Pinpoint the cell where the given text exists, returning its [X, Y] midpoint coordinate. 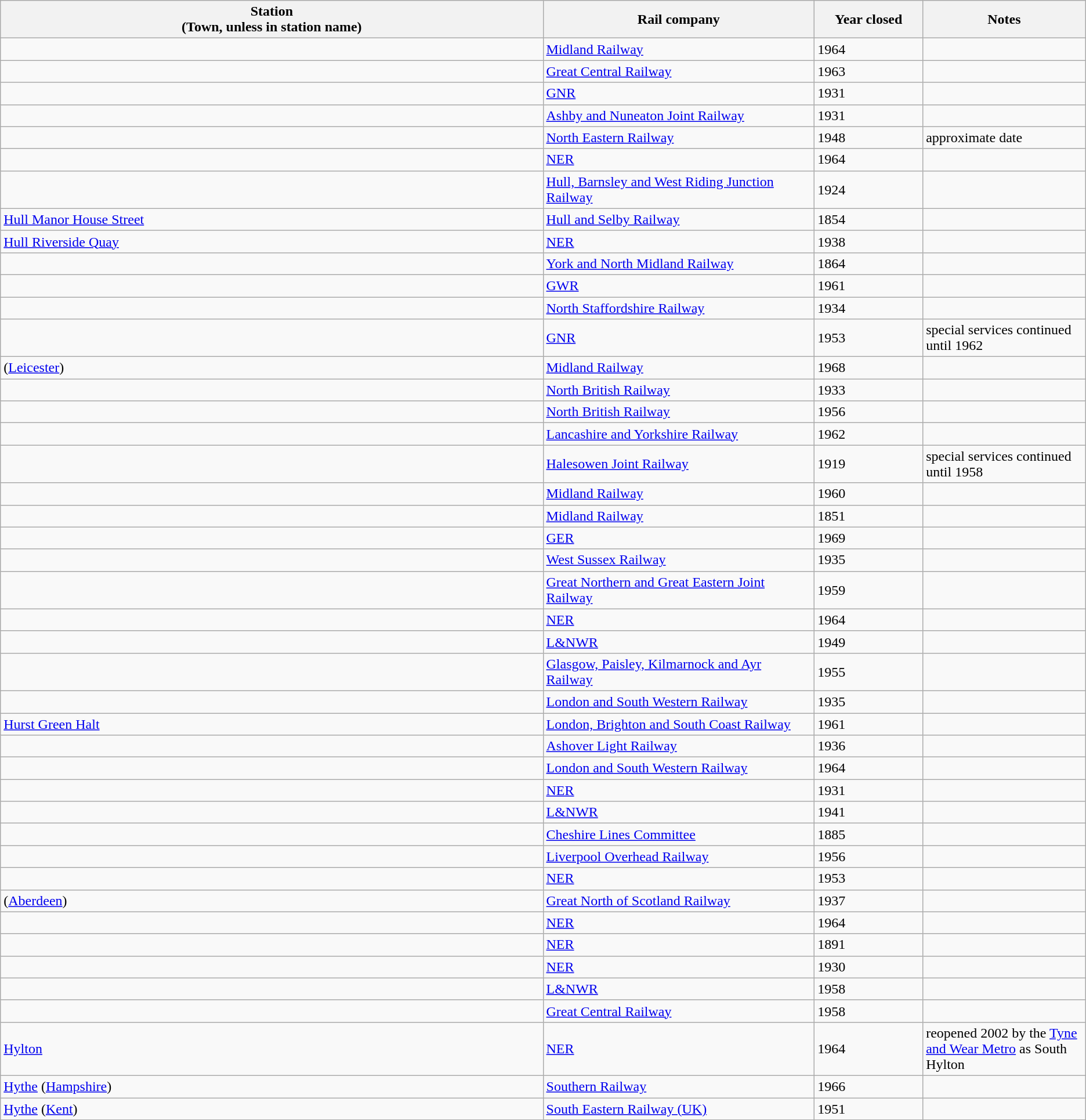
Hurst Green Halt [271, 724]
approximate date [1005, 138]
1934 [869, 308]
special services continued until 1958 [1005, 464]
Rail company [679, 20]
GWR [679, 286]
North Staffordshire Railway [679, 308]
Station(Town, unless in station name) [271, 20]
North Eastern Railway [679, 138]
Cheshire Lines Committee [679, 834]
Great North of Scotland Railway [679, 901]
Ashby and Nuneaton Joint Railway [679, 115]
Hull Riverside Quay [271, 241]
1951 [869, 1109]
Hull and Selby Railway [679, 219]
1969 [869, 538]
York and North Midland Railway [679, 263]
1959 [869, 590]
1936 [869, 746]
1968 [869, 368]
Ashover Light Railway [679, 746]
Hull, Barnsley and West Riding Junction Railway [679, 189]
1938 [869, 241]
1854 [869, 219]
1937 [869, 901]
1948 [869, 138]
Southern Railway [679, 1086]
1963 [869, 71]
West Sussex Railway [679, 560]
1864 [869, 263]
GER [679, 538]
1941 [869, 812]
Lancashire and Yorkshire Railway [679, 434]
Hylton [271, 1049]
reopened 2002 by the Tyne and Wear Metro as South Hylton [1005, 1049]
South Eastern Railway (UK) [679, 1109]
1966 [869, 1086]
1962 [869, 434]
Notes [1005, 20]
1949 [869, 642]
1851 [869, 516]
Year closed [869, 20]
1955 [869, 672]
1924 [869, 189]
1960 [869, 494]
1885 [869, 834]
Great Northern and Great Eastern Joint Railway [679, 590]
(Aberdeen) [271, 901]
London, Brighton and South Coast Railway [679, 724]
special services continued until 1962 [1005, 338]
1891 [869, 945]
1919 [869, 464]
(Leicester) [271, 368]
Hull Manor House Street [271, 219]
Liverpool Overhead Railway [679, 857]
Hythe (Hampshire) [271, 1086]
1933 [869, 390]
Hythe (Kent) [271, 1109]
1930 [869, 967]
Glasgow, Paisley, Kilmarnock and Ayr Railway [679, 672]
Halesowen Joint Railway [679, 464]
